Search for the cell housing the specified text and yield its (X, Y) center coordinate. 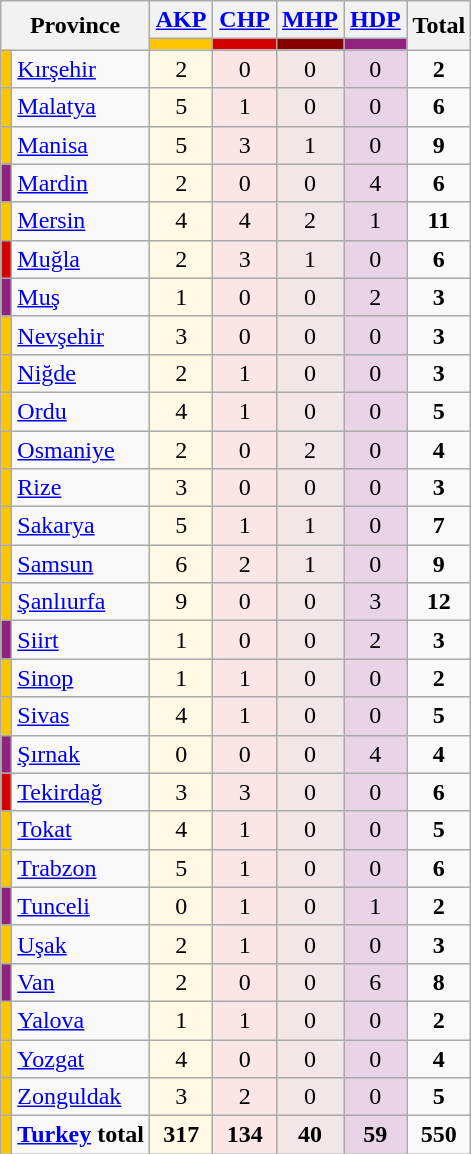
CHP (245, 20)
Trabzon (81, 868)
Tokat (81, 830)
Zonguldak (81, 1097)
134 (245, 1135)
Sivas (81, 716)
HDP (376, 20)
Kırşehir (81, 69)
8 (439, 982)
Samsun (81, 564)
59 (376, 1135)
Nevşehir (81, 335)
AKP (181, 20)
Mersin (81, 221)
7 (439, 526)
Uşak (81, 944)
Mardin (81, 183)
Yozgat (81, 1059)
Niğde (81, 373)
Şanlıurfa (81, 602)
Turkey total (81, 1135)
MHP (310, 20)
Manisa (81, 145)
Siirt (81, 640)
Tunceli (81, 906)
Tekirdağ (81, 792)
Total (439, 26)
Muş (81, 297)
Sakarya (81, 526)
Muğla (81, 259)
317 (181, 1135)
Osmaniye (81, 449)
Rize (81, 488)
Sinop (81, 678)
11 (439, 221)
550 (439, 1135)
Şırnak (81, 754)
Malatya (81, 107)
Ordu (81, 411)
40 (310, 1135)
12 (439, 602)
Yalova (81, 1020)
Van (81, 982)
Province (76, 26)
